Determine the [x, y] coordinate at the center of the cell enclosing the given text.  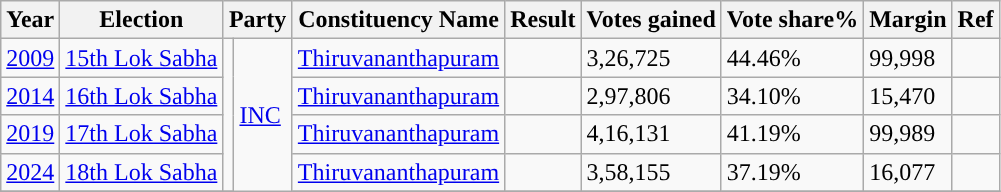
Margin [908, 20]
2014 [30, 96]
41.19% [792, 134]
Election [142, 20]
2019 [30, 134]
44.46% [792, 58]
18th Lok Sabha [142, 172]
17th Lok Sabha [142, 134]
16th Lok Sabha [142, 96]
16,077 [908, 172]
2024 [30, 172]
3,26,725 [651, 58]
Votes gained [651, 20]
34.10% [792, 96]
Result [543, 20]
Year [30, 20]
2009 [30, 58]
4,16,131 [651, 134]
2,97,806 [651, 96]
99,998 [908, 58]
Ref [976, 20]
3,58,155 [651, 172]
37.19% [792, 172]
Constituency Name [398, 20]
INC [263, 115]
Vote share% [792, 20]
99,989 [908, 134]
15,470 [908, 96]
15th Lok Sabha [142, 58]
Party [258, 20]
